Return [x, y] of the center of cell containing provided text 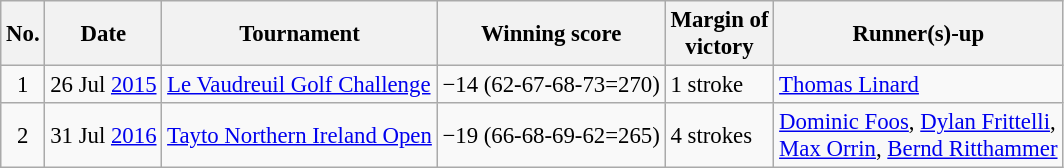
26 Jul 2015 [104, 85]
Margin ofvictory [720, 34]
4 strokes [720, 136]
Runner(s)-up [918, 34]
−14 (62-67-68-73=270) [551, 85]
Winning score [551, 34]
No. [23, 34]
Tayto Northern Ireland Open [300, 136]
Thomas Linard [918, 85]
Le Vaudreuil Golf Challenge [300, 85]
1 stroke [720, 85]
Tournament [300, 34]
1 [23, 85]
Date [104, 34]
Dominic Foos, Dylan Frittelli, Max Orrin, Bernd Ritthammer [918, 136]
31 Jul 2016 [104, 136]
2 [23, 136]
−19 (66-68-69-62=265) [551, 136]
